Extract the [X, Y] coordinate from the center of the cell holding the provided text.  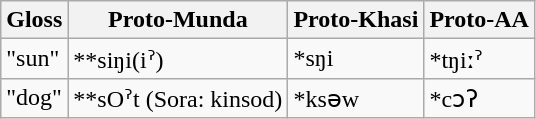
Proto-Munda [178, 20]
"sun" [34, 59]
**siŋi(iˀ) [178, 59]
*ksәw [356, 98]
"dog" [34, 98]
*sŋi [356, 59]
Proto-Khasi [356, 20]
Gloss [34, 20]
*tŋiːˀ [480, 59]
**sOˀt (Sora: kinsod) [178, 98]
*cɔʔ [480, 98]
Proto-AA [480, 20]
